From the cell containing the given text, extract its center point as [X, Y] coordinate. 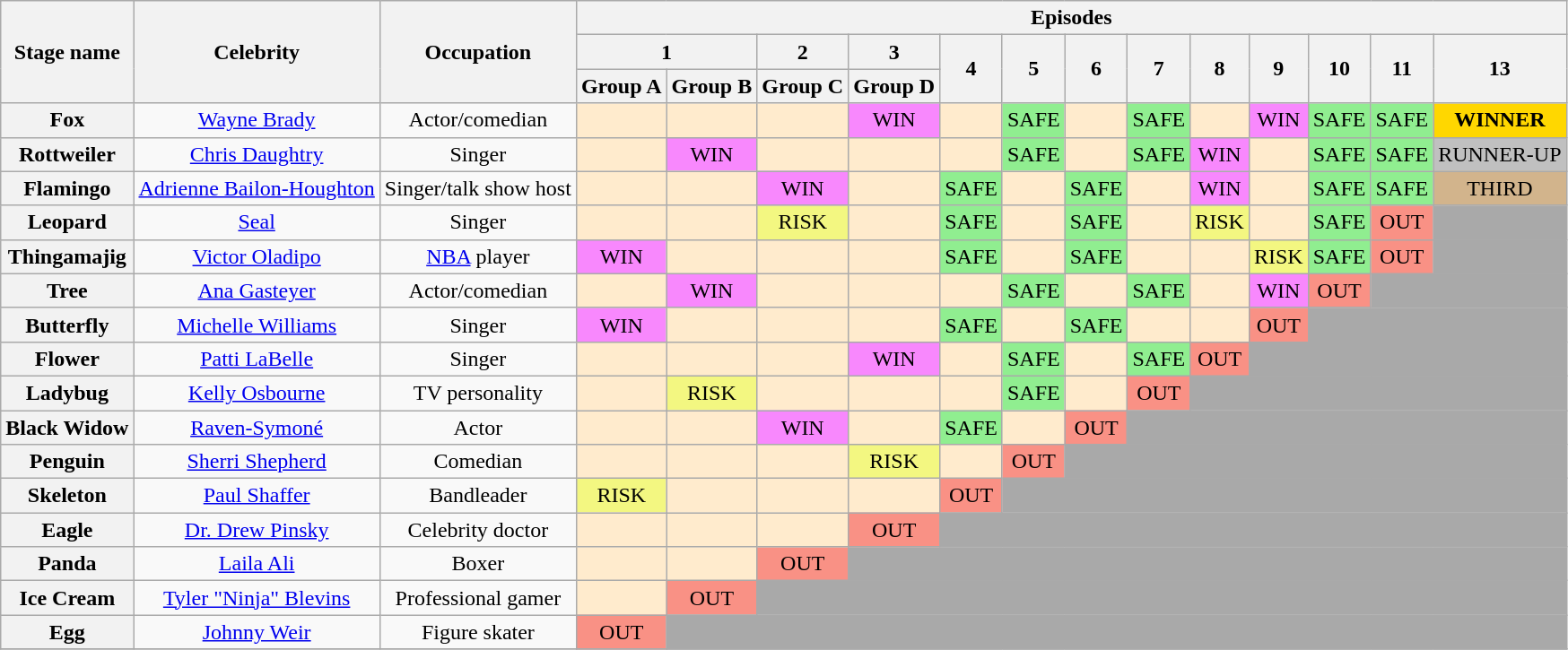
Seal [257, 222]
Occupation [477, 52]
Bandleader [477, 496]
Flower [67, 359]
7 [1159, 69]
4 [971, 69]
Wayne Brady [257, 120]
10 [1339, 69]
Dr. Drew Pinsky [257, 530]
THIRD [1500, 188]
2 [803, 52]
Johnny Weir [257, 632]
Egg [67, 632]
Kelly Osbourne [257, 393]
Tyler "Ninja" Blevins [257, 598]
Celebrity doctor [477, 530]
Eagle [67, 530]
Skeleton [67, 496]
Adrienne Bailon-Houghton [257, 188]
Rottweiler [67, 154]
Laila Ali [257, 564]
Comedian [477, 462]
Tree [67, 290]
Singer/talk show host [477, 188]
Professional gamer [477, 598]
5 [1033, 69]
Group B [712, 86]
Paul Shaffer [257, 496]
Ana Gasteyer [257, 290]
Leopard [67, 222]
NBA player [477, 256]
Butterfly [67, 325]
RUNNER-UP [1500, 154]
TV personality [477, 393]
Group D [894, 86]
Panda [67, 564]
Raven-Symoné [257, 428]
Thingamajig [67, 256]
13 [1500, 69]
3 [894, 52]
Penguin [67, 462]
Stage name [67, 52]
Victor Oladipo [257, 256]
6 [1096, 69]
8 [1220, 69]
11 [1402, 69]
Celebrity [257, 52]
Sherri Shepherd [257, 462]
Ladybug [67, 393]
Fox [67, 120]
Actor [477, 428]
Group A [621, 86]
WINNER [1500, 120]
Black Widow [67, 428]
Boxer [477, 564]
Group C [803, 86]
Ice Cream [67, 598]
1 [666, 52]
Episodes [1071, 18]
Chris Daughtry [257, 154]
Flamingo [67, 188]
Patti LaBelle [257, 359]
9 [1278, 69]
Figure skater [477, 632]
Michelle Williams [257, 325]
